Identify which cell holds the provided text, then report its (X, Y) central coordinate. 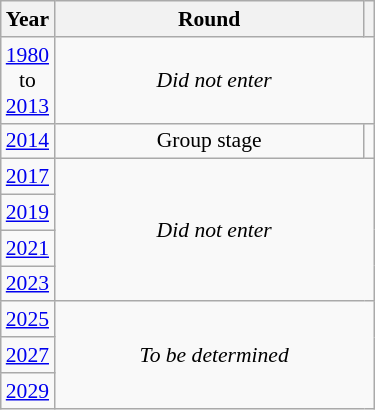
To be determined (214, 356)
1980to2013 (28, 80)
2023 (28, 284)
2014 (28, 141)
2025 (28, 320)
2021 (28, 248)
2019 (28, 213)
2029 (28, 391)
Group stage (209, 141)
2027 (28, 355)
Round (209, 19)
2017 (28, 177)
Year (28, 19)
